Return the [x, y] coordinate for the center point of the cell that contains the specified text.  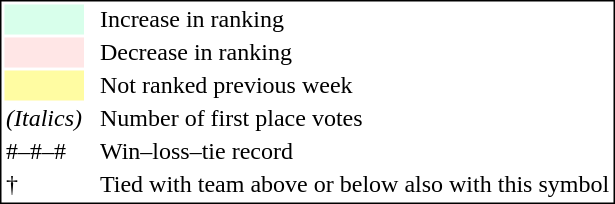
#–#–# [44, 151]
Decrease in ranking [354, 53]
† [44, 185]
Number of first place votes [354, 119]
Not ranked previous week [354, 85]
(Italics) [44, 119]
Tied with team above or below also with this symbol [354, 185]
Increase in ranking [354, 19]
Win–loss–tie record [354, 151]
